Determine the [x, y] coordinate at the center of the cell enclosing the given text.  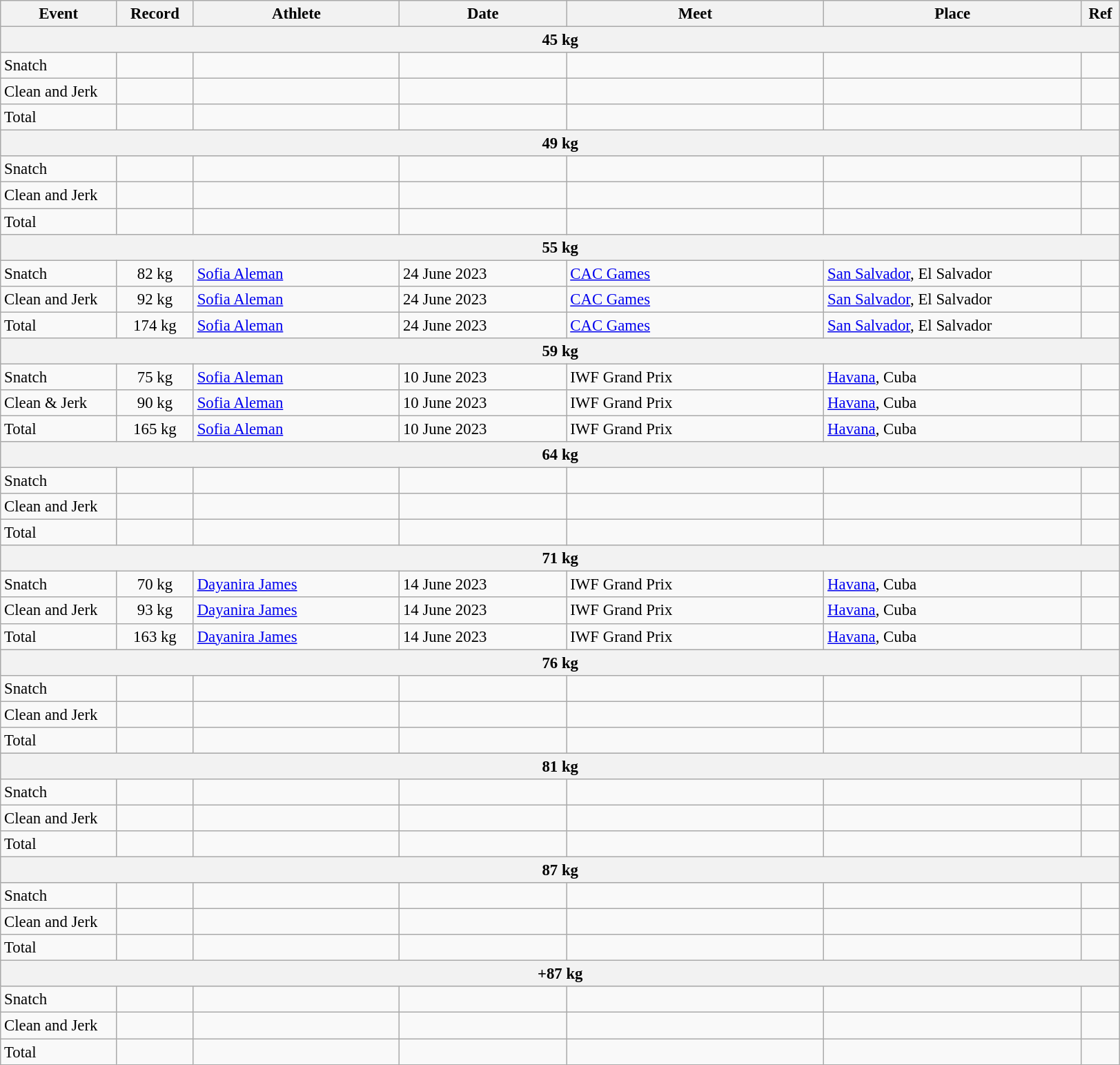
59 kg [560, 351]
+87 kg [560, 974]
163 kg [155, 636]
Event [59, 14]
64 kg [560, 455]
55 kg [560, 247]
70 kg [155, 585]
Clean & Jerk [59, 403]
81 kg [560, 766]
Ref [1101, 14]
165 kg [155, 429]
Date [483, 14]
92 kg [155, 299]
76 kg [560, 663]
174 kg [155, 325]
Athlete [296, 14]
Place [952, 14]
87 kg [560, 870]
90 kg [155, 403]
Record [155, 14]
Meet [696, 14]
49 kg [560, 144]
45 kg [560, 40]
71 kg [560, 558]
75 kg [155, 377]
93 kg [155, 611]
82 kg [155, 273]
